Identify which cell holds the provided text, then report its (X, Y) central coordinate. 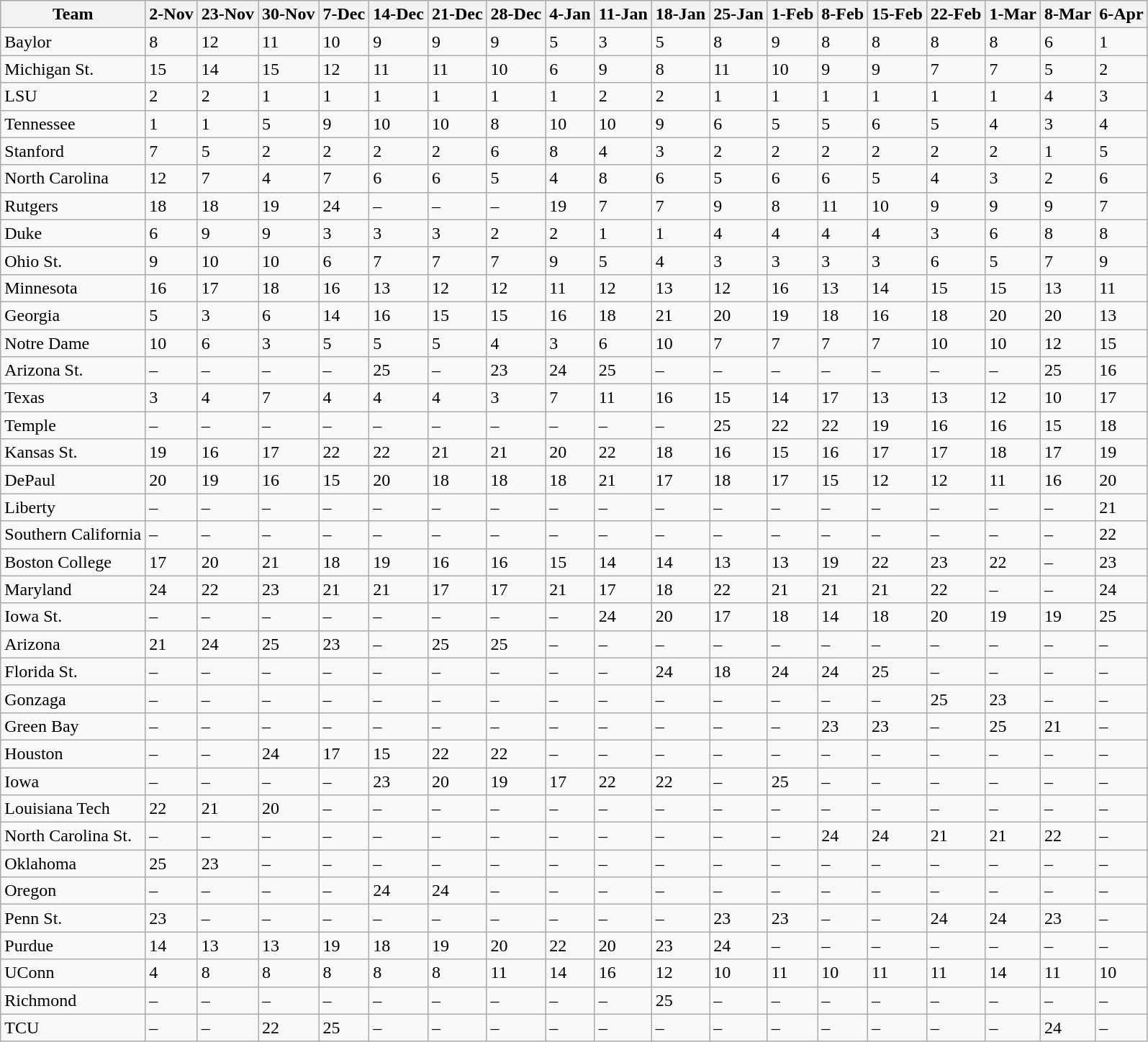
Florida St. (73, 671)
Green Bay (73, 726)
8-Mar (1067, 14)
Oregon (73, 891)
8-Feb (843, 14)
Arizona St. (73, 371)
Louisiana Tech (73, 809)
TCU (73, 1028)
25-Jan (738, 14)
30-Nov (289, 14)
Arizona (73, 644)
Southern California (73, 535)
Maryland (73, 589)
North Carolina (73, 178)
Boston College (73, 562)
Iowa St. (73, 617)
Minnesota (73, 288)
1-Feb (792, 14)
Iowa (73, 781)
Tennessee (73, 124)
1-Mar (1013, 14)
Gonzaga (73, 699)
Stanford (73, 151)
Penn St. (73, 918)
Duke (73, 233)
Team (73, 14)
Kansas St. (73, 453)
7-Dec (344, 14)
21-Dec (457, 14)
Oklahoma (73, 864)
23-Nov (227, 14)
Houston (73, 753)
6-Apr (1121, 14)
Texas (73, 398)
14-Dec (399, 14)
Notre Dame (73, 343)
Ohio St. (73, 260)
DePaul (73, 480)
Baylor (73, 42)
UConn (73, 973)
LSU (73, 96)
Michigan St. (73, 69)
Purdue (73, 946)
Richmond (73, 1000)
Temple (73, 425)
Liberty (73, 507)
4-Jan (570, 14)
2-Nov (171, 14)
Georgia (73, 315)
18-Jan (680, 14)
11-Jan (623, 14)
Rutgers (73, 206)
15-Feb (898, 14)
22-Feb (956, 14)
28-Dec (516, 14)
North Carolina St. (73, 836)
